Return (X, Y) of the center of cell containing provided text 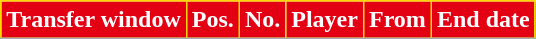
From (397, 20)
Player (325, 20)
No. (262, 20)
End date (483, 20)
Pos. (212, 20)
Transfer window (94, 20)
